Search for the cell housing the specified text and yield its (x, y) center coordinate. 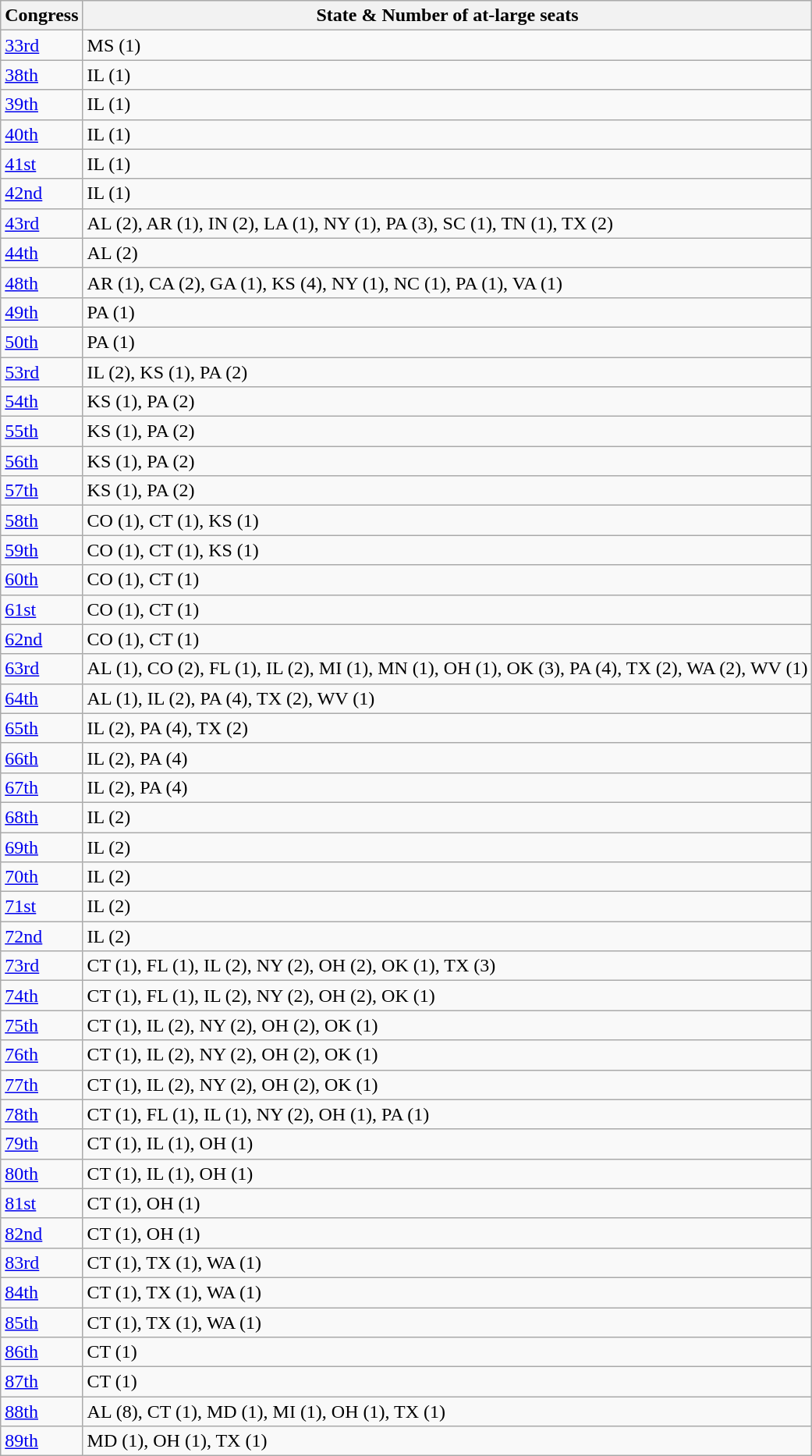
50th (42, 342)
85th (42, 1323)
75th (42, 1025)
65th (42, 728)
63rd (42, 669)
69th (42, 847)
AL (1), IL (2), PA (4), TX (2), WV (1) (448, 698)
78th (42, 1114)
82nd (42, 1233)
CT (1), FL (1), IL (2), NY (2), OH (2), OK (1) (448, 996)
83rd (42, 1262)
43rd (42, 223)
CT (1), FL (1), IL (1), NY (2), OH (1), PA (1) (448, 1114)
66th (42, 758)
67th (42, 787)
80th (42, 1174)
AL (1), CO (2), FL (1), IL (2), MI (1), MN (1), OH (1), OK (3), PA (4), TX (2), WA (2), WV (1) (448, 669)
AL (8), CT (1), MD (1), MI (1), OH (1), TX (1) (448, 1412)
MS (1) (448, 45)
61st (42, 609)
79th (42, 1144)
70th (42, 877)
72nd (42, 936)
60th (42, 580)
86th (42, 1352)
71st (42, 907)
59th (42, 550)
IL (2), KS (1), PA (2) (448, 372)
76th (42, 1055)
AR (1), CA (2), GA (1), KS (4), NY (1), NC (1), PA (1), VA (1) (448, 282)
Congress (42, 16)
77th (42, 1085)
58th (42, 520)
74th (42, 996)
CT (1), FL (1), IL (2), NY (2), OH (2), OK (1), TX (3) (448, 966)
40th (42, 134)
49th (42, 312)
73rd (42, 966)
IL (2), PA (4), TX (2) (448, 728)
68th (42, 817)
54th (42, 402)
44th (42, 253)
39th (42, 105)
81st (42, 1203)
41st (42, 164)
AL (2) (448, 253)
State & Number of at-large seats (448, 16)
84th (42, 1292)
38th (42, 75)
48th (42, 282)
88th (42, 1412)
89th (42, 1441)
MD (1), OH (1), TX (1) (448, 1441)
53rd (42, 372)
64th (42, 698)
55th (42, 431)
56th (42, 461)
33rd (42, 45)
62nd (42, 639)
42nd (42, 194)
AL (2), AR (1), IN (2), LA (1), NY (1), PA (3), SC (1), TN (1), TX (2) (448, 223)
57th (42, 491)
87th (42, 1382)
